Output the [X, Y] coordinate of the center of the cell containing the given text.  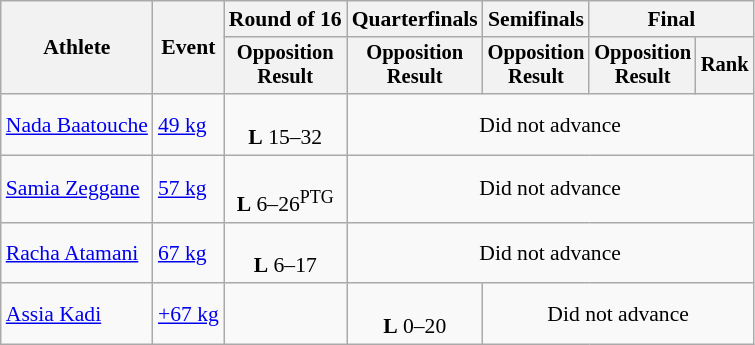
Quarterfinals [415, 19]
Rank [725, 66]
L 6–17 [286, 252]
67 kg [188, 252]
Event [188, 48]
Racha Atamani [77, 252]
+67 kg [188, 314]
Round of 16 [286, 19]
Assia Kadi [77, 314]
57 kg [188, 190]
L 15–32 [286, 124]
Final [671, 19]
Semifinals [536, 19]
L 6–26PTG [286, 190]
L 0–20 [415, 314]
Samia Zeggane [77, 190]
Athlete [77, 48]
Nada Baatouche [77, 124]
49 kg [188, 124]
